Extract the (x, y) coordinate from the center of the cell holding the provided text.  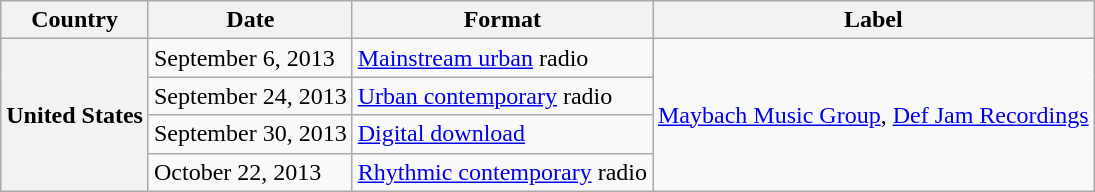
Digital download (502, 134)
Date (250, 20)
Urban contemporary radio (502, 96)
September 24, 2013 (250, 96)
Mainstream urban radio (502, 58)
September 30, 2013 (250, 134)
Format (502, 20)
United States (75, 115)
Rhythmic contemporary radio (502, 172)
Maybach Music Group, Def Jam Recordings (873, 115)
Country (75, 20)
October 22, 2013 (250, 172)
September 6, 2013 (250, 58)
Label (873, 20)
